Identify which cell holds the provided text, then report its (x, y) central coordinate. 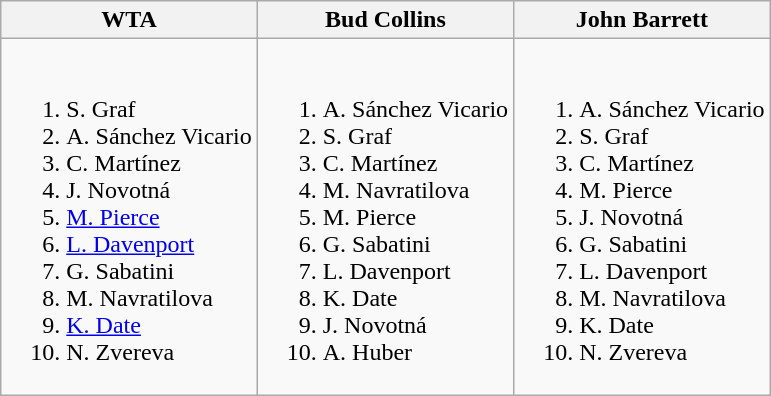
A. Sánchez Vicario S. Graf C. Martínez M. Pierce J. Novotná G. Sabatini L. Davenport M. Navratilova K. Date N. Zvereva (642, 217)
S. Graf A. Sánchez Vicario C. Martínez J. Novotná M. Pierce L. Davenport G. Sabatini M. Navratilova K. Date N. Zvereva (129, 217)
Bud Collins (385, 20)
John Barrett (642, 20)
WTA (129, 20)
A. Sánchez Vicario S. Graf C. Martínez M. Navratilova M. Pierce G. Sabatini L. Davenport K. Date J. Novotná A. Huber (385, 217)
